Identify which cell holds the provided text, then report its (X, Y) central coordinate. 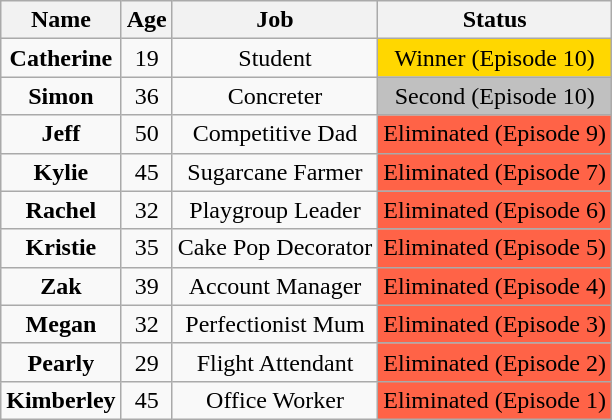
Eliminated (Episode 3) (495, 324)
Status (495, 20)
Student (275, 58)
50 (146, 134)
Concreter (275, 96)
Eliminated (Episode 4) (495, 286)
Eliminated (Episode 6) (495, 210)
Perfectionist Mum (275, 324)
Eliminated (Episode 7) (495, 172)
Flight Attendant (275, 362)
Age (146, 20)
Eliminated (Episode 1) (495, 400)
35 (146, 248)
Account Manager (275, 286)
Zak (61, 286)
Eliminated (Episode 5) (495, 248)
19 (146, 58)
Playgroup Leader (275, 210)
Simon (61, 96)
Name (61, 20)
Cake Pop Decorator (275, 248)
Megan (61, 324)
39 (146, 286)
Job (275, 20)
Sugarcane Farmer (275, 172)
Winner (Episode 10) (495, 58)
Kimberley (61, 400)
Kylie (61, 172)
Kristie (61, 248)
Jeff (61, 134)
Pearly (61, 362)
Office Worker (275, 400)
Competitive Dad (275, 134)
Eliminated (Episode 2) (495, 362)
Catherine (61, 58)
Rachel (61, 210)
29 (146, 362)
36 (146, 96)
Second (Episode 10) (495, 96)
Eliminated (Episode 9) (495, 134)
